Return [x, y] of the center of cell containing provided text 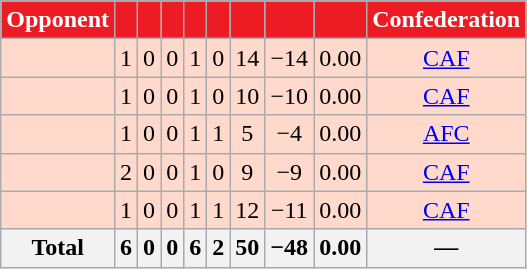
Total [58, 248]
10 [248, 96]
50 [248, 248]
−48 [290, 248]
— [446, 248]
AFC [446, 134]
−9 [290, 172]
9 [248, 172]
Confederation [446, 20]
−14 [290, 58]
−10 [290, 96]
14 [248, 58]
−4 [290, 134]
−11 [290, 210]
12 [248, 210]
5 [248, 134]
Opponent [58, 20]
